Find where the given text appears and provide that cell's center as (x, y) coordinate. 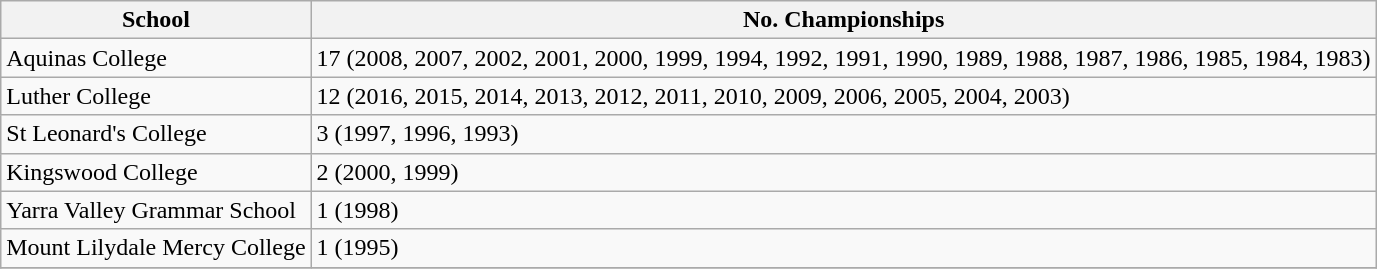
Mount Lilydale Mercy College (156, 248)
No. Championships (844, 20)
Kingswood College (156, 172)
1 (1998) (844, 210)
3 (1997, 1996, 1993) (844, 134)
Yarra Valley Grammar School (156, 210)
12 (2016, 2015, 2014, 2013, 2012, 2011, 2010, 2009, 2006, 2005, 2004, 2003) (844, 96)
School (156, 20)
St Leonard's College (156, 134)
Luther College (156, 96)
1 (1995) (844, 248)
2 (2000, 1999) (844, 172)
Aquinas College (156, 58)
17 (2008, 2007, 2002, 2001, 2000, 1999, 1994, 1992, 1991, 1990, 1989, 1988, 1987, 1986, 1985, 1984, 1983) (844, 58)
